Pinpoint the cell where the given text exists, returning its (x, y) midpoint coordinate. 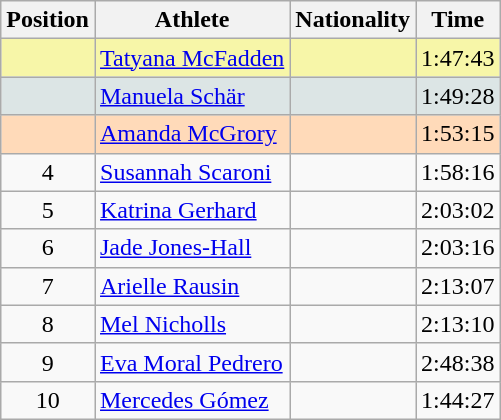
Amanda McGrory (192, 134)
Eva Moral Pedrero (192, 362)
2:48:38 (458, 362)
Mel Nicholls (192, 324)
2:13:07 (458, 286)
Tatyana McFadden (192, 58)
5 (48, 210)
7 (48, 286)
4 (48, 172)
10 (48, 400)
Position (48, 20)
Katrina Gerhard (192, 210)
6 (48, 248)
2:03:16 (458, 248)
Jade Jones-Hall (192, 248)
Manuela Schär (192, 96)
Mercedes Gómez (192, 400)
9 (48, 362)
Arielle Rausin (192, 286)
Athlete (192, 20)
8 (48, 324)
1:53:15 (458, 134)
2:13:10 (458, 324)
1:47:43 (458, 58)
Time (458, 20)
2:03:02 (458, 210)
1:49:28 (458, 96)
Susannah Scaroni (192, 172)
1:44:27 (458, 400)
1:58:16 (458, 172)
Nationality (353, 20)
